Locate the cell with the specified text and output its (X, Y) center coordinate. 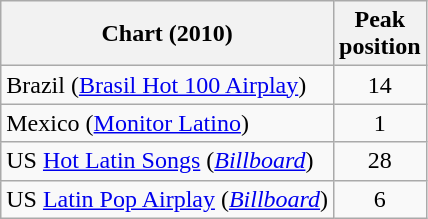
1 (380, 123)
Chart (2010) (168, 34)
Peakposition (380, 34)
US Latin Pop Airplay (Billboard) (168, 199)
Brazil (Brasil Hot 100 Airplay) (168, 85)
US Hot Latin Songs (Billboard) (168, 161)
14 (380, 85)
Mexico (Monitor Latino) (168, 123)
28 (380, 161)
6 (380, 199)
